Scan for the cell matching the given text and deliver its (x, y) coordinate at center. 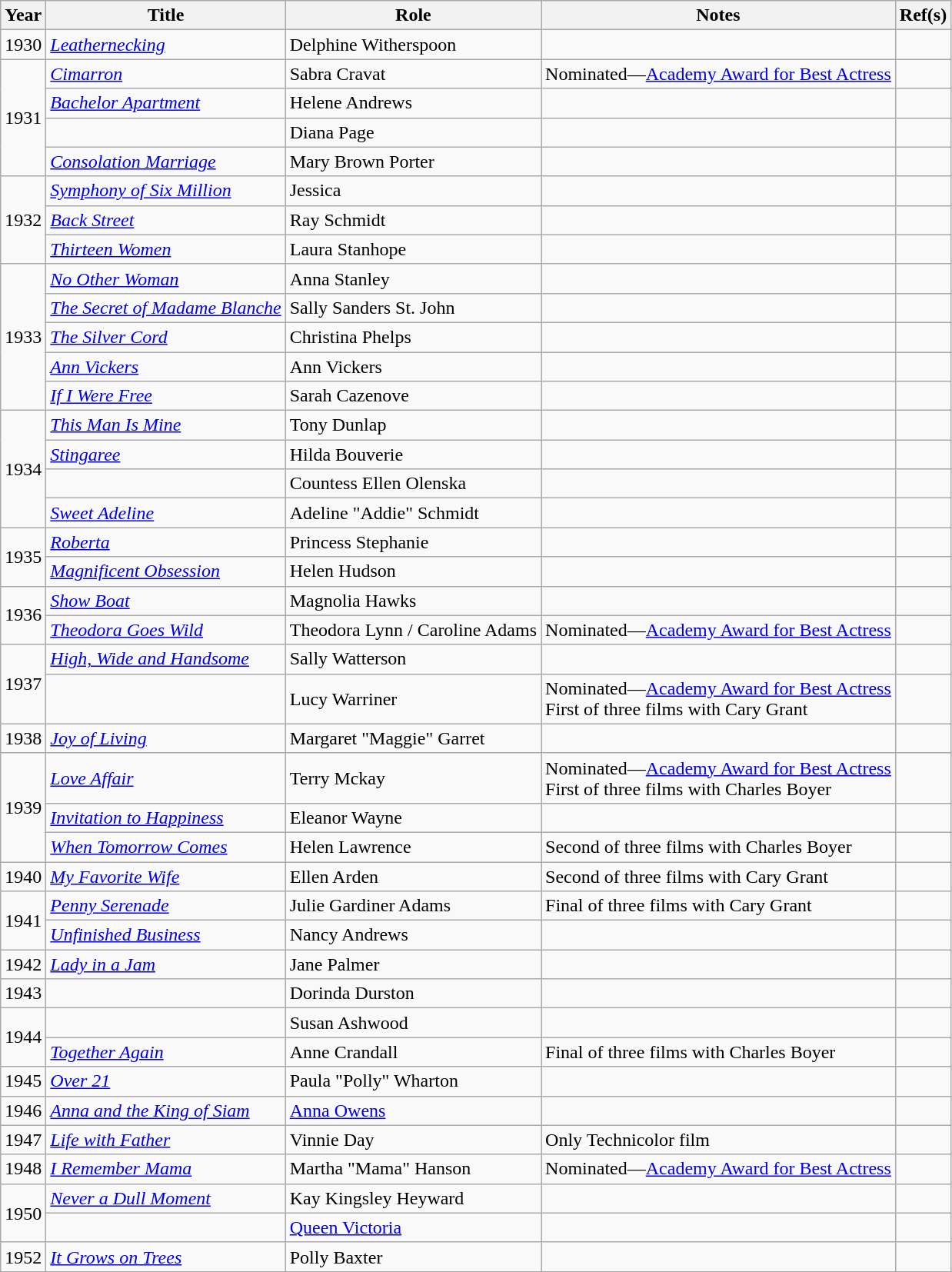
Ellen Arden (413, 876)
Role (413, 15)
Consolation Marriage (166, 161)
Hilda Bouverie (413, 455)
Anna Owens (413, 1111)
1935 (23, 557)
Helen Lawrence (413, 847)
Over 21 (166, 1081)
1932 (23, 220)
Lady in a Jam (166, 964)
Stingaree (166, 455)
Ref(s) (923, 15)
Jane Palmer (413, 964)
1947 (23, 1140)
Delphine Witherspoon (413, 45)
Sally Sanders St. John (413, 308)
Notes (718, 15)
Polly Baxter (413, 1257)
1941 (23, 921)
Final of three films with Charles Boyer (718, 1052)
1946 (23, 1111)
1939 (23, 807)
Life with Father (166, 1140)
Julie Gardiner Adams (413, 906)
Joy of Living (166, 738)
1937 (23, 684)
The Silver Cord (166, 337)
Princess Stephanie (413, 542)
Magnificent Obsession (166, 571)
Penny Serenade (166, 906)
Sarah Cazenove (413, 396)
Never a Dull Moment (166, 1198)
1945 (23, 1081)
The Secret of Madame Blanche (166, 308)
Final of three films with Cary Grant (718, 906)
Anne Crandall (413, 1052)
Invitation to Happiness (166, 817)
Unfinished Business (166, 935)
Countess Ellen Olenska (413, 484)
1930 (23, 45)
Second of three films with Cary Grant (718, 876)
Leathernecking (166, 45)
Lucy Warriner (413, 698)
It Grows on Trees (166, 1257)
1948 (23, 1169)
Roberta (166, 542)
Ray Schmidt (413, 220)
Cimarron (166, 74)
If I Were Free (166, 396)
1944 (23, 1037)
Anna and the King of Siam (166, 1111)
Show Boat (166, 601)
Sweet Adeline (166, 513)
I Remember Mama (166, 1169)
Symphony of Six Million (166, 191)
Margaret "Maggie" Garret (413, 738)
Paula "Polly" Wharton (413, 1081)
1938 (23, 738)
Martha "Mama" Hanson (413, 1169)
Second of three films with Charles Boyer (718, 847)
1933 (23, 337)
Vinnie Day (413, 1140)
1934 (23, 469)
Susan Ashwood (413, 1023)
Nominated—Academy Award for Best ActressFirst of three films with Charles Boyer (718, 778)
Nancy Andrews (413, 935)
When Tomorrow Comes (166, 847)
Kay Kingsley Heyward (413, 1198)
Sabra Cravat (413, 74)
No Other Woman (166, 278)
1940 (23, 876)
Eleanor Wayne (413, 817)
Christina Phelps (413, 337)
Diana Page (413, 132)
Laura Stanhope (413, 249)
Helen Hudson (413, 571)
Magnolia Hawks (413, 601)
Adeline "Addie" Schmidt (413, 513)
Only Technicolor film (718, 1140)
Theodora Lynn / Caroline Adams (413, 630)
Sally Watterson (413, 659)
Mary Brown Porter (413, 161)
1942 (23, 964)
Year (23, 15)
Anna Stanley (413, 278)
Dorinda Durston (413, 994)
1936 (23, 615)
My Favorite Wife (166, 876)
1943 (23, 994)
Thirteen Women (166, 249)
Tony Dunlap (413, 425)
Title (166, 15)
Terry Mckay (413, 778)
Bachelor Apartment (166, 103)
Nominated—Academy Award for Best ActressFirst of three films with Cary Grant (718, 698)
Theodora Goes Wild (166, 630)
Helene Andrews (413, 103)
1952 (23, 1257)
Queen Victoria (413, 1227)
Jessica (413, 191)
High, Wide and Handsome (166, 659)
Back Street (166, 220)
This Man Is Mine (166, 425)
Together Again (166, 1052)
1931 (23, 118)
1950 (23, 1213)
Love Affair (166, 778)
